Detect which cell encompasses the target text, then output its (x, y) center coordinate. 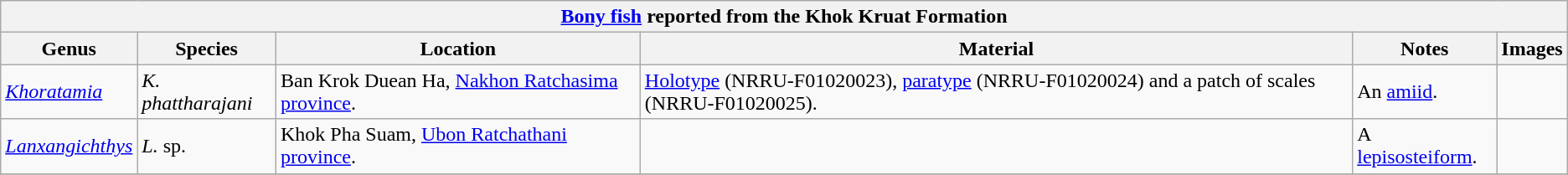
Notes (1425, 49)
Species (207, 49)
K. phattharajani (207, 92)
Khok Pha Suam, Ubon Ratchathani province. (457, 146)
Images (1532, 49)
Ban Krok Duean Ha, Nakhon Ratchasima province. (457, 92)
Holotype (NRRU-F01020023), paratype (NRRU-F01020024) and a patch of scales (NRRU-F01020025). (996, 92)
Khoratamia (69, 92)
Bony fish reported from the Khok Kruat Formation (784, 17)
An amiid. (1425, 92)
L. sp. (207, 146)
A lepisosteiform. (1425, 146)
Location (457, 49)
Lanxangichthys (69, 146)
Genus (69, 49)
Material (996, 49)
